Capture the cell that displays the provided text and extract its [x, y] central coordinate. 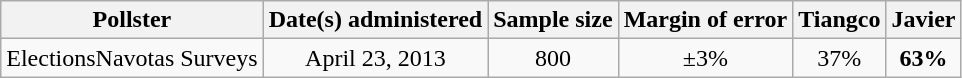
800 [553, 58]
April 23, 2013 [376, 58]
Pollster [132, 20]
63% [924, 58]
Tiangco [840, 20]
ElectionsNavotas Surveys [132, 58]
Margin of error [706, 20]
Date(s) administered [376, 20]
Javier [924, 20]
±3% [706, 58]
37% [840, 58]
Sample size [553, 20]
